Extract the (X, Y) coordinate from the center of the cell holding the provided text.  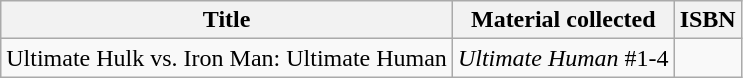
Title (227, 20)
ISBN (708, 20)
Ultimate Human #1-4 (563, 58)
Material collected (563, 20)
Ultimate Hulk vs. Iron Man: Ultimate Human (227, 58)
